From the cell containing the given text, extract its center point as [x, y] coordinate. 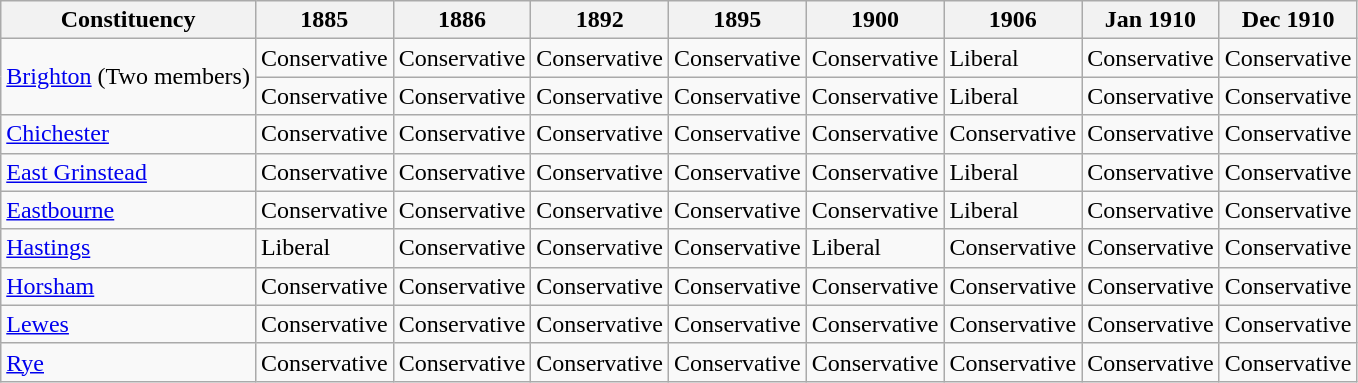
1900 [875, 20]
1906 [1013, 20]
Eastbourne [128, 210]
Dec 1910 [1288, 20]
1886 [462, 20]
Rye [128, 362]
Chichester [128, 134]
1892 [600, 20]
1895 [738, 20]
East Grinstead [128, 172]
Brighton (Two members) [128, 77]
Hastings [128, 248]
Horsham [128, 286]
Lewes [128, 324]
1885 [324, 20]
Jan 1910 [1151, 20]
Constituency [128, 20]
